Determine the (x, y) coordinate at the center of the cell enclosing the given text.  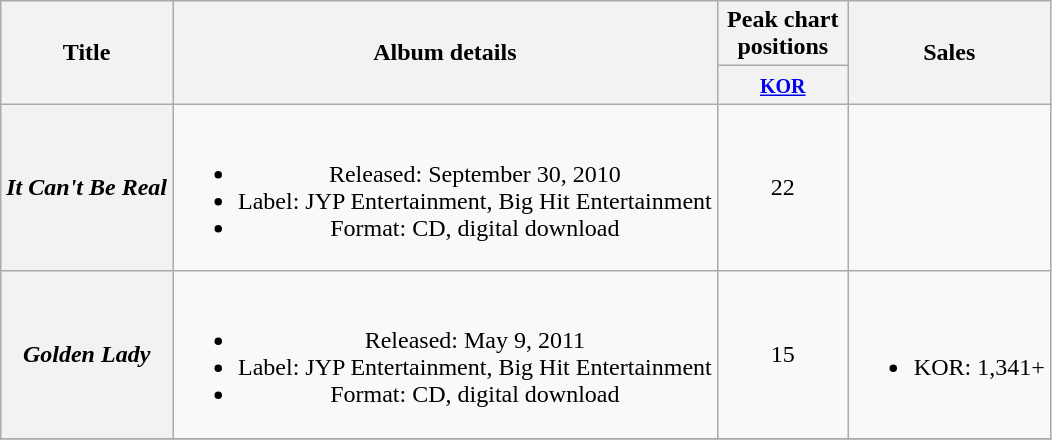
Album details (444, 52)
Released: May 9, 2011Label: JYP Entertainment, Big Hit EntertainmentFormat: CD, digital download (444, 354)
Sales (949, 52)
Peak chart positions (782, 34)
KOR (782, 85)
Golden Lady (87, 354)
Title (87, 52)
It Can't Be Real (87, 188)
Released: September 30, 2010Label: JYP Entertainment, Big Hit EntertainmentFormat: CD, digital download (444, 188)
KOR: 1,341+ (949, 354)
15 (782, 354)
22 (782, 188)
